Scan for the cell matching the given text and deliver its (x, y) coordinate at center. 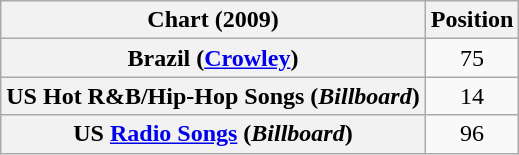
96 (472, 134)
US Hot R&B/Hip-Hop Songs (Billboard) (213, 96)
14 (472, 96)
Chart (2009) (213, 20)
Position (472, 20)
US Radio Songs (Billboard) (213, 134)
Brazil (Crowley) (213, 58)
75 (472, 58)
